Locate the cell with the specified text and output its [X, Y] center coordinate. 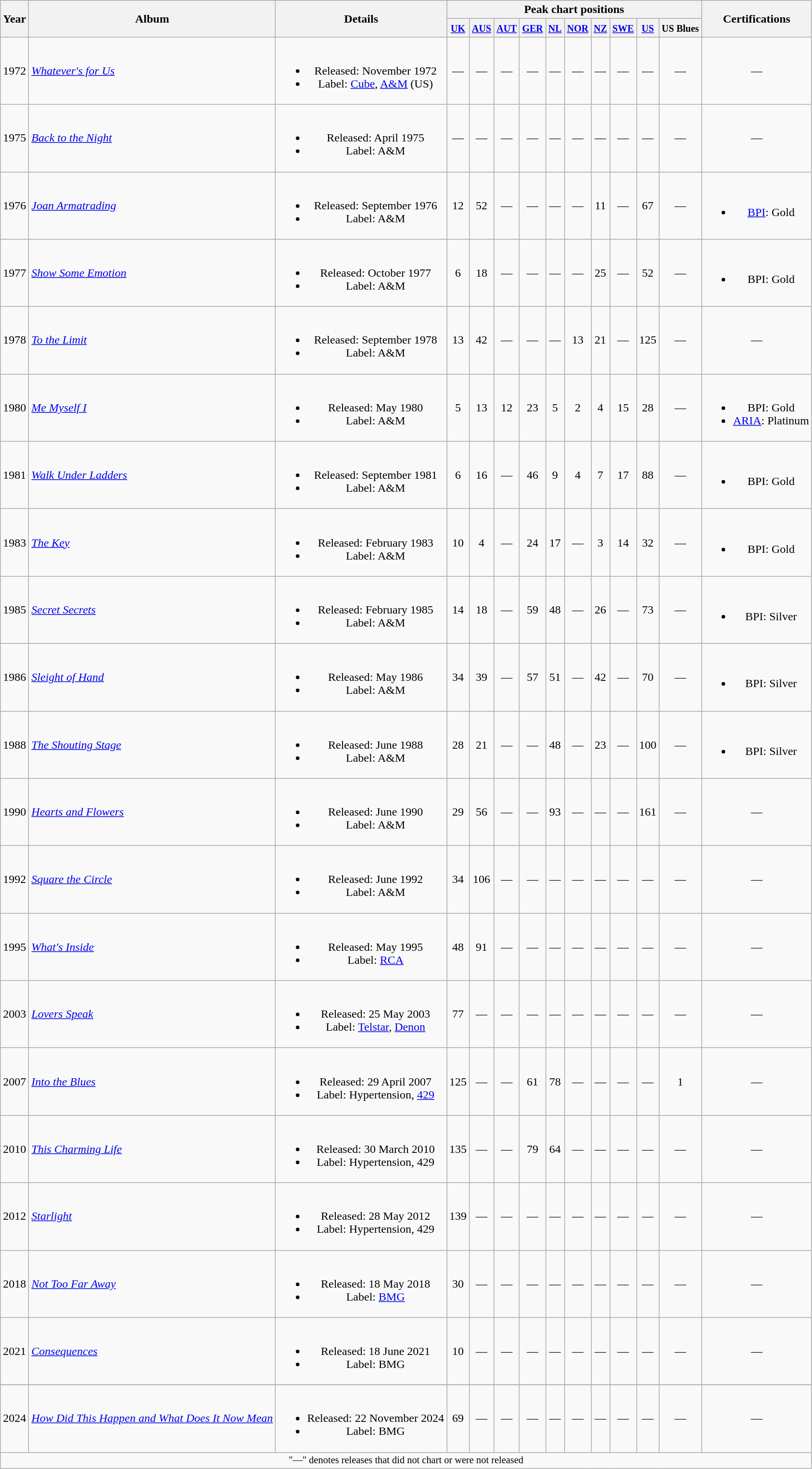
32 [647, 542]
Released: 18 May 2018Label: BMG [361, 1284]
59 [533, 610]
3 [600, 542]
161 [647, 812]
100 [647, 745]
2018 [14, 1284]
Square the Circle [152, 880]
Hearts and Flowers [152, 812]
1977 [14, 273]
Released: September 1976Label: A&M [361, 205]
93 [555, 812]
How Did This Happen and What Does It Now Mean [152, 1418]
69 [458, 1418]
11 [600, 205]
106 [482, 880]
Walk Under Ladders [152, 475]
Released: April 1975Label: A&M [361, 138]
15 [623, 408]
Released: 18 June 2021Label: BMG [361, 1351]
25 [600, 273]
24 [533, 542]
This Charming Life [152, 1149]
1976 [14, 205]
US Blues [680, 28]
US [647, 28]
2021 [14, 1351]
Released: 29 April 2007Label: Hypertension, 429 [361, 1082]
1992 [14, 880]
1 [680, 1082]
56 [482, 812]
AUS [482, 28]
Album [152, 19]
Details [361, 19]
78 [555, 1082]
9 [555, 475]
1988 [14, 745]
Released: November 1972Label: Cube, A&M (US) [361, 71]
26 [600, 610]
The Key [152, 542]
Not Too Far Away [152, 1284]
91 [482, 947]
Secret Secrets [152, 610]
2010 [14, 1149]
Certifications [756, 19]
Show Some Emotion [152, 273]
Starlight [152, 1216]
Me Myself I [152, 408]
Released: February 1983Label: A&M [361, 542]
SWE [623, 28]
1995 [14, 947]
135 [458, 1149]
Released: 25 May 2003Label: Telstar, Denon [361, 1014]
1986 [14, 677]
Released: June 1992Label: A&M [361, 880]
2007 [14, 1082]
2003 [14, 1014]
70 [647, 677]
GER [533, 28]
BPI: GoldARIA: Platinum [756, 408]
Consequences [152, 1351]
Lovers Speak [152, 1014]
To the Limit [152, 340]
1972 [14, 71]
Released: June 1990Label: A&M [361, 812]
Whatever's for Us [152, 71]
Released: October 1977Label: A&M [361, 273]
Joan Armatrading [152, 205]
Back to the Night [152, 138]
Sleight of Hand [152, 677]
61 [533, 1082]
Released: 28 May 2012Label: Hypertension, 429 [361, 1216]
29 [458, 812]
2024 [14, 1418]
51 [555, 677]
7 [600, 475]
2 [578, 408]
NL [555, 28]
1985 [14, 610]
1983 [14, 542]
39 [482, 677]
Released: February 1985Label: A&M [361, 610]
73 [647, 610]
Released: June 1988Label: A&M [361, 745]
Released: 30 March 2010Label: Hypertension, 429 [361, 1149]
NZ [600, 28]
2012 [14, 1216]
1975 [14, 138]
77 [458, 1014]
30 [458, 1284]
1980 [14, 408]
79 [533, 1149]
88 [647, 475]
46 [533, 475]
Released: May 1995Label: RCA [361, 947]
1978 [14, 340]
139 [458, 1216]
What's Inside [152, 947]
AUT [507, 28]
16 [482, 475]
Released: September 1981Label: A&M [361, 475]
NOR [578, 28]
Released: May 1986Label: A&M [361, 677]
Into the Blues [152, 1082]
1990 [14, 812]
Released: September 1978Label: A&M [361, 340]
"—" denotes releases that did not chart or were not released [406, 1460]
The Shouting Stage [152, 745]
Year [14, 19]
64 [555, 1149]
Released: 22 November 2024Label: BMG [361, 1418]
1981 [14, 475]
Released: May 1980Label: A&M [361, 408]
UK [458, 28]
Peak chart positions [574, 10]
57 [533, 677]
67 [647, 205]
